Output the (X, Y) coordinate of the center of the cell containing the given text.  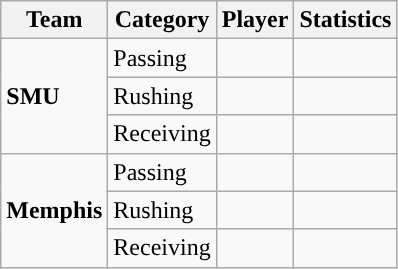
Team (54, 20)
Statistics (346, 20)
Player (255, 20)
Memphis (54, 210)
Category (162, 20)
SMU (54, 96)
